Detect which cell encompasses the target text, then output its (X, Y) center coordinate. 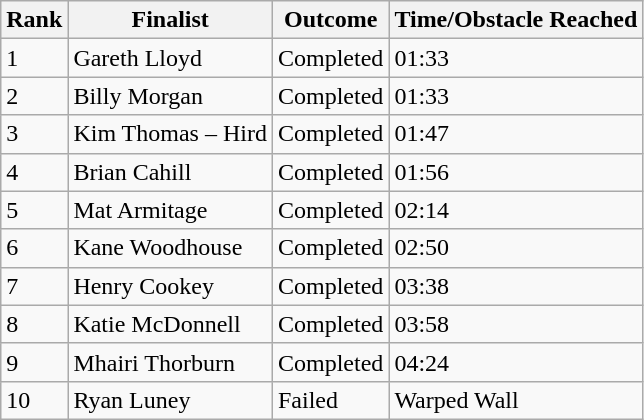
8 (34, 324)
2 (34, 96)
9 (34, 362)
Ryan Luney (170, 400)
5 (34, 210)
04:24 (516, 362)
6 (34, 248)
Warped Wall (516, 400)
02:14 (516, 210)
Gareth Lloyd (170, 58)
Rank (34, 20)
3 (34, 134)
03:58 (516, 324)
03:38 (516, 286)
01:56 (516, 172)
Mhairi Thorburn (170, 362)
01:47 (516, 134)
Brian Cahill (170, 172)
Katie McDonnell (170, 324)
4 (34, 172)
02:50 (516, 248)
10 (34, 400)
Henry Cookey (170, 286)
Outcome (330, 20)
Failed (330, 400)
Finalist (170, 20)
1 (34, 58)
Mat Armitage (170, 210)
7 (34, 286)
Kim Thomas – Hird (170, 134)
Kane Woodhouse (170, 248)
Time/Obstacle Reached (516, 20)
Billy Morgan (170, 96)
